Determine the (x, y) coordinate at the center of the cell enclosing the given text.  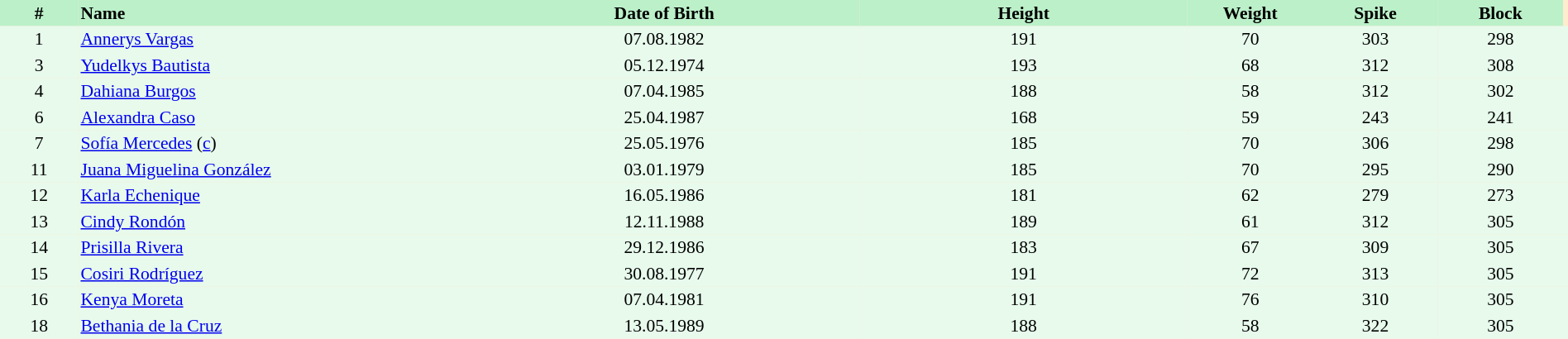
18 (39, 326)
07.08.1982 (664, 40)
61 (1250, 222)
Height (1024, 13)
13.05.1989 (664, 326)
183 (1024, 248)
62 (1250, 195)
Yudelkys Bautista (273, 65)
279 (1374, 195)
30.08.1977 (664, 274)
11 (39, 169)
Kenya Moreta (273, 299)
Date of Birth (664, 13)
273 (1500, 195)
67 (1250, 248)
Prisilla Rivera (273, 248)
16 (39, 299)
Name (273, 13)
07.04.1981 (664, 299)
322 (1374, 326)
07.04.1985 (664, 91)
05.12.1974 (664, 65)
25.05.1976 (664, 144)
243 (1374, 117)
168 (1024, 117)
309 (1374, 248)
12.11.1988 (664, 222)
Cosiri Rodríguez (273, 274)
Bethania de la Cruz (273, 326)
Block (1500, 13)
29.12.1986 (664, 248)
# (39, 13)
310 (1374, 299)
302 (1500, 91)
Sofía Mercedes (c) (273, 144)
12 (39, 195)
68 (1250, 65)
Spike (1374, 13)
3 (39, 65)
290 (1500, 169)
76 (1250, 299)
7 (39, 144)
1 (39, 40)
308 (1500, 65)
13 (39, 222)
Dahiana Burgos (273, 91)
25.04.1987 (664, 117)
16.05.1986 (664, 195)
193 (1024, 65)
72 (1250, 274)
Juana Miguelina González (273, 169)
313 (1374, 274)
306 (1374, 144)
Alexandra Caso (273, 117)
59 (1250, 117)
Annerys Vargas (273, 40)
181 (1024, 195)
4 (39, 91)
Weight (1250, 13)
Karla Echenique (273, 195)
14 (39, 248)
241 (1500, 117)
Cindy Rondón (273, 222)
303 (1374, 40)
03.01.1979 (664, 169)
189 (1024, 222)
295 (1374, 169)
6 (39, 117)
15 (39, 274)
